Output the [X, Y] coordinate of the center of the cell containing the given text.  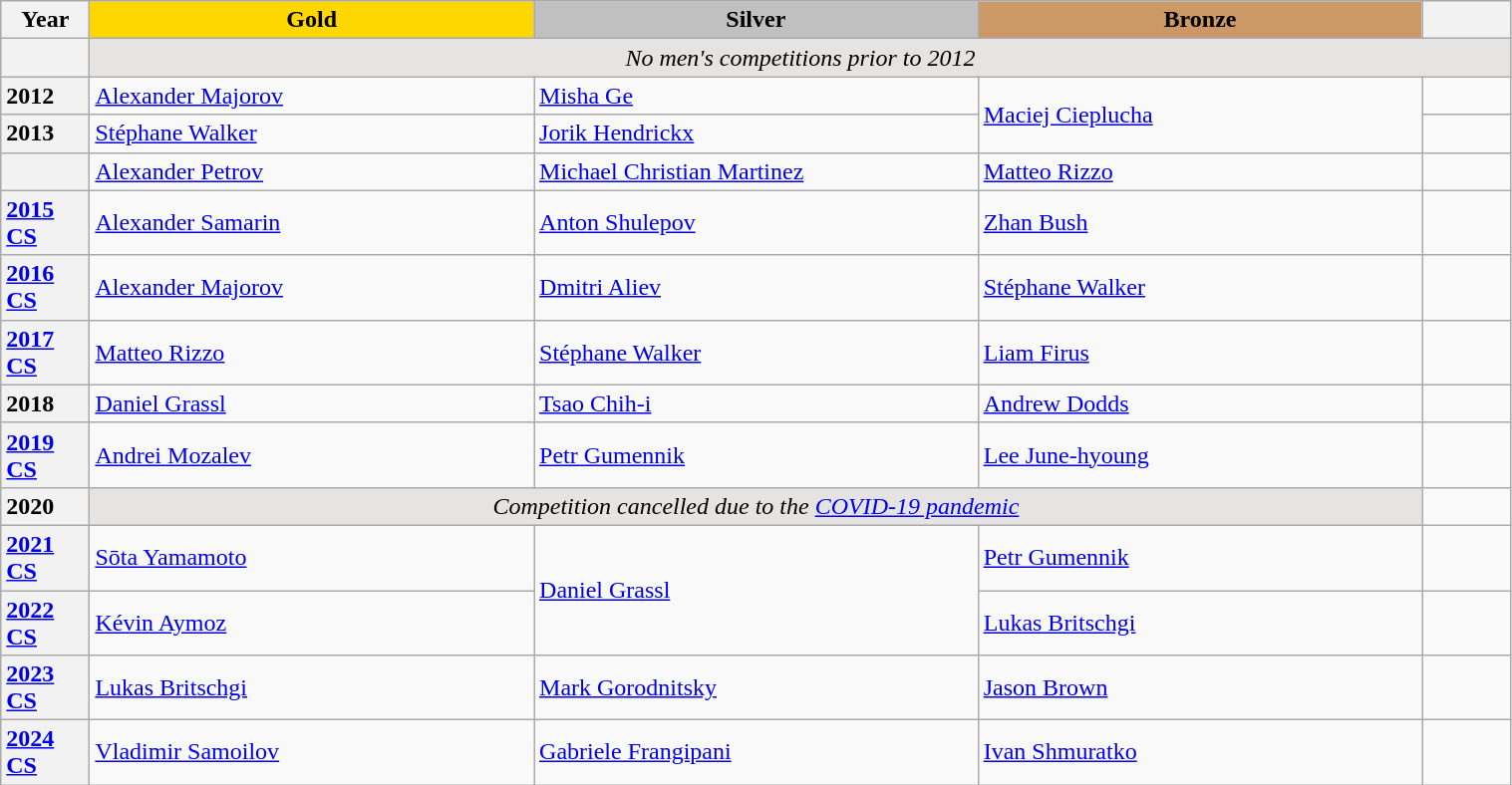
Gabriele Frangipani [756, 753]
2024 CS [46, 753]
Tsao Chih-i [756, 403]
2012 [46, 96]
Liam Firus [1200, 353]
Anton Shulepov [756, 223]
Mark Gorodnitsky [756, 687]
Dmitri Aliev [756, 287]
Zhan Bush [1200, 223]
2022 CS [46, 622]
Andrei Mozalev [312, 454]
2016 CS [46, 287]
2018 [46, 403]
2013 [46, 133]
Sōta Yamamoto [312, 558]
Alexander Samarin [312, 223]
Ivan Shmuratko [1200, 753]
Michael Christian Martinez [756, 171]
2023 CS [46, 687]
Lee June-hyoung [1200, 454]
2019 CS [46, 454]
No men's competitions prior to 2012 [800, 58]
Andrew Dodds [1200, 403]
Alexander Petrov [312, 171]
Silver [756, 20]
Jorik Hendrickx [756, 133]
Maciej Cieplucha [1200, 115]
Kévin Aymoz [312, 622]
2020 [46, 506]
Year [46, 20]
2017 CS [46, 353]
Gold [312, 20]
Misha Ge [756, 96]
Vladimir Samoilov [312, 753]
Bronze [1200, 20]
Jason Brown [1200, 687]
Competition cancelled due to the COVID-19 pandemic [756, 506]
2021 CS [46, 558]
2015 CS [46, 223]
